For the text-containing cell, return its midpoint in [x, y] coordinate format. 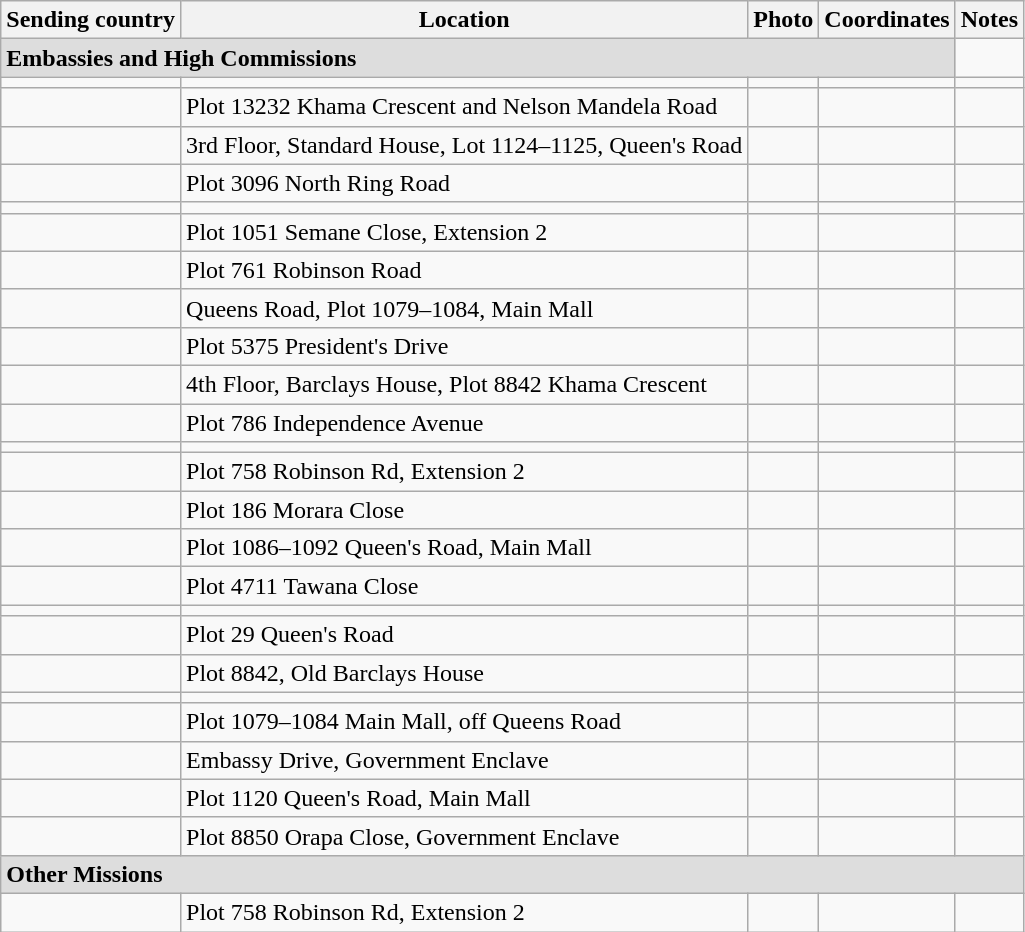
Plot 8842, Old Barclays House [464, 673]
Sending country [91, 20]
Queens Road, Plot 1079–1084, Main Mall [464, 308]
Plot 1051 Semane Close, Extension 2 [464, 232]
Plot 1079–1084 Main Mall, off Queens Road [464, 722]
Plot 3096 North Ring Road [464, 183]
Other Missions [512, 874]
Plot 29 Queen's Road [464, 635]
Plot 13232 Khama Crescent and Nelson Mandela Road [464, 107]
Plot 8850 Orapa Close, Government Enclave [464, 836]
Coordinates [887, 20]
Plot 186 Morara Close [464, 510]
Plot 5375 President's Drive [464, 346]
Location [464, 20]
Embassies and High Commissions [478, 58]
Plot 761 Robinson Road [464, 270]
Plot 4711 Tawana Close [464, 586]
4th Floor, Barclays House, Plot 8842 Khama Crescent [464, 384]
Notes [989, 20]
Embassy Drive, Government Enclave [464, 760]
Photo [784, 20]
3rd Floor, Standard House, Lot 1124–1125, Queen's Road [464, 145]
Plot 1086–1092 Queen's Road, Main Mall [464, 548]
Plot 1120 Queen's Road, Main Mall [464, 798]
Plot 786 Independence Avenue [464, 423]
